Return (X, Y) of the center of cell containing provided text 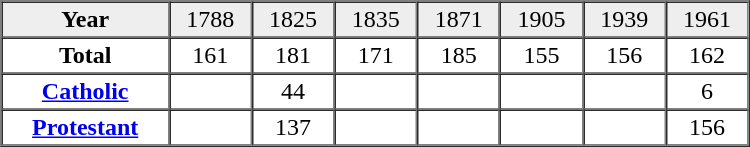
155 (542, 56)
1961 (708, 20)
Total (86, 56)
185 (458, 56)
161 (210, 56)
1871 (458, 20)
44 (294, 92)
1788 (210, 20)
Catholic (86, 92)
1939 (624, 20)
171 (376, 56)
Protestant (86, 128)
1835 (376, 20)
1825 (294, 20)
162 (708, 56)
6 (708, 92)
137 (294, 128)
1905 (542, 20)
Year (86, 20)
181 (294, 56)
